Extract the [x, y] coordinate from the center of the cell holding the provided text.  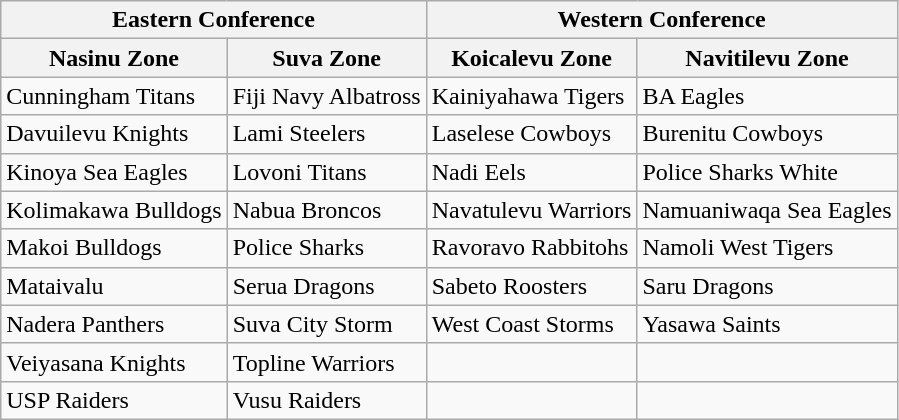
Yasawa Saints [767, 324]
Navitilevu Zone [767, 58]
Police Sharks White [767, 172]
Western Conference [662, 20]
Namoli West Tigers [767, 248]
Namuaniwaqa Sea Eagles [767, 210]
Police Sharks [326, 248]
Suva City Storm [326, 324]
Kinoya Sea Eagles [114, 172]
Ravoravo Rabbitohs [532, 248]
Fiji Navy Albatross [326, 96]
BA Eagles [767, 96]
Lami Steelers [326, 134]
Serua Dragons [326, 286]
Nadera Panthers [114, 324]
Topline Warriors [326, 362]
Davuilevu Knights [114, 134]
Mataivalu [114, 286]
Koicalevu Zone [532, 58]
Nabua Broncos [326, 210]
Navatulevu Warriors [532, 210]
Sabeto Roosters [532, 286]
Nasinu Zone [114, 58]
Nadi Eels [532, 172]
Suva Zone [326, 58]
Laselese Cowboys [532, 134]
Eastern Conference [214, 20]
Saru Dragons [767, 286]
Burenitu Cowboys [767, 134]
Makoi Bulldogs [114, 248]
Kainiyahawa Tigers [532, 96]
Cunningham Titans [114, 96]
USP Raiders [114, 400]
Lovoni Titans [326, 172]
Kolimakawa Bulldogs [114, 210]
Vusu Raiders [326, 400]
Veiyasana Knights [114, 362]
West Coast Storms [532, 324]
